Find where the given text appears and provide that cell's center as (x, y) coordinate. 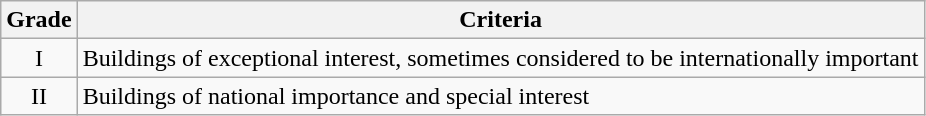
Criteria (500, 20)
Buildings of national importance and special interest (500, 96)
II (39, 96)
I (39, 58)
Grade (39, 20)
Buildings of exceptional interest, sometimes considered to be internationally important (500, 58)
